Pinpoint the cell where the given text exists, returning its (X, Y) midpoint coordinate. 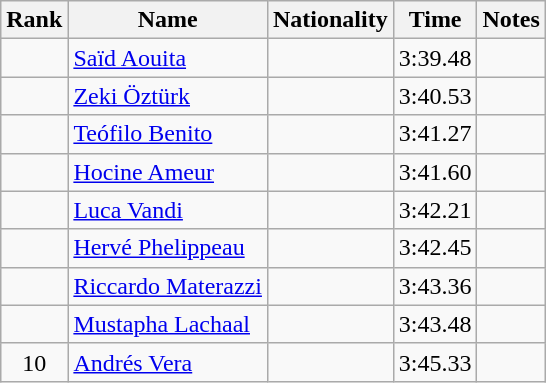
3:41.60 (435, 172)
3:42.45 (435, 248)
3:41.27 (435, 134)
3:42.21 (435, 210)
Time (435, 20)
3:39.48 (435, 58)
Zeki Öztürk (168, 96)
Notes (511, 20)
Teófilo Benito (168, 134)
Riccardo Materazzi (168, 286)
Hocine Ameur (168, 172)
Saïd Aouita (168, 58)
Luca Vandi (168, 210)
3:43.48 (435, 324)
Mustapha Lachaal (168, 324)
Rank (34, 20)
3:43.36 (435, 286)
Name (168, 20)
Nationality (330, 20)
Andrés Vera (168, 362)
10 (34, 362)
3:40.53 (435, 96)
Hervé Phelippeau (168, 248)
3:45.33 (435, 362)
